From the cell containing the given text, extract its center point as (X, Y) coordinate. 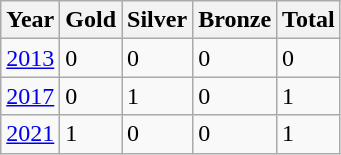
Bronze (235, 20)
2017 (30, 96)
Total (309, 20)
2013 (30, 58)
Silver (158, 20)
2021 (30, 134)
Year (30, 20)
Gold (91, 20)
